Locate the cell with the specified text and output its (X, Y) center coordinate. 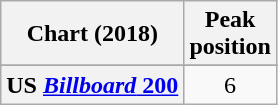
US Billboard 200 (92, 85)
Peakposition (230, 34)
6 (230, 85)
Chart (2018) (92, 34)
